Determine the (x, y) coordinate at the center of the cell enclosing the given text.  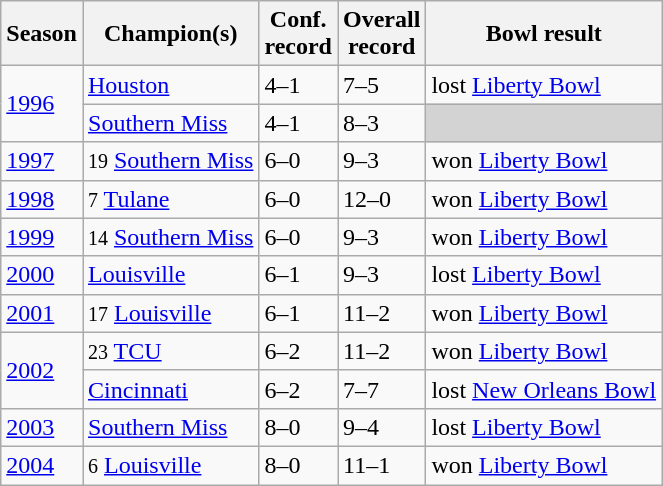
lost New Orleans Bowl (544, 389)
7–5 (382, 85)
Season (42, 34)
7 Tulane (170, 199)
6 Louisville (170, 465)
7–7 (382, 389)
2003 (42, 427)
Cincinnati (170, 389)
Overallrecord (382, 34)
9–4 (382, 427)
8–3 (382, 123)
2000 (42, 275)
23 TCU (170, 351)
1997 (42, 161)
1996 (42, 104)
17 Louisville (170, 313)
Conf.record (298, 34)
1999 (42, 237)
Louisville (170, 275)
Bowl result (544, 34)
14 Southern Miss (170, 237)
2001 (42, 313)
19 Southern Miss (170, 161)
11–1 (382, 465)
12–0 (382, 199)
Houston (170, 85)
2004 (42, 465)
Champion(s) (170, 34)
2002 (42, 370)
1998 (42, 199)
